Identify which cell holds the provided text, then report its [X, Y] central coordinate. 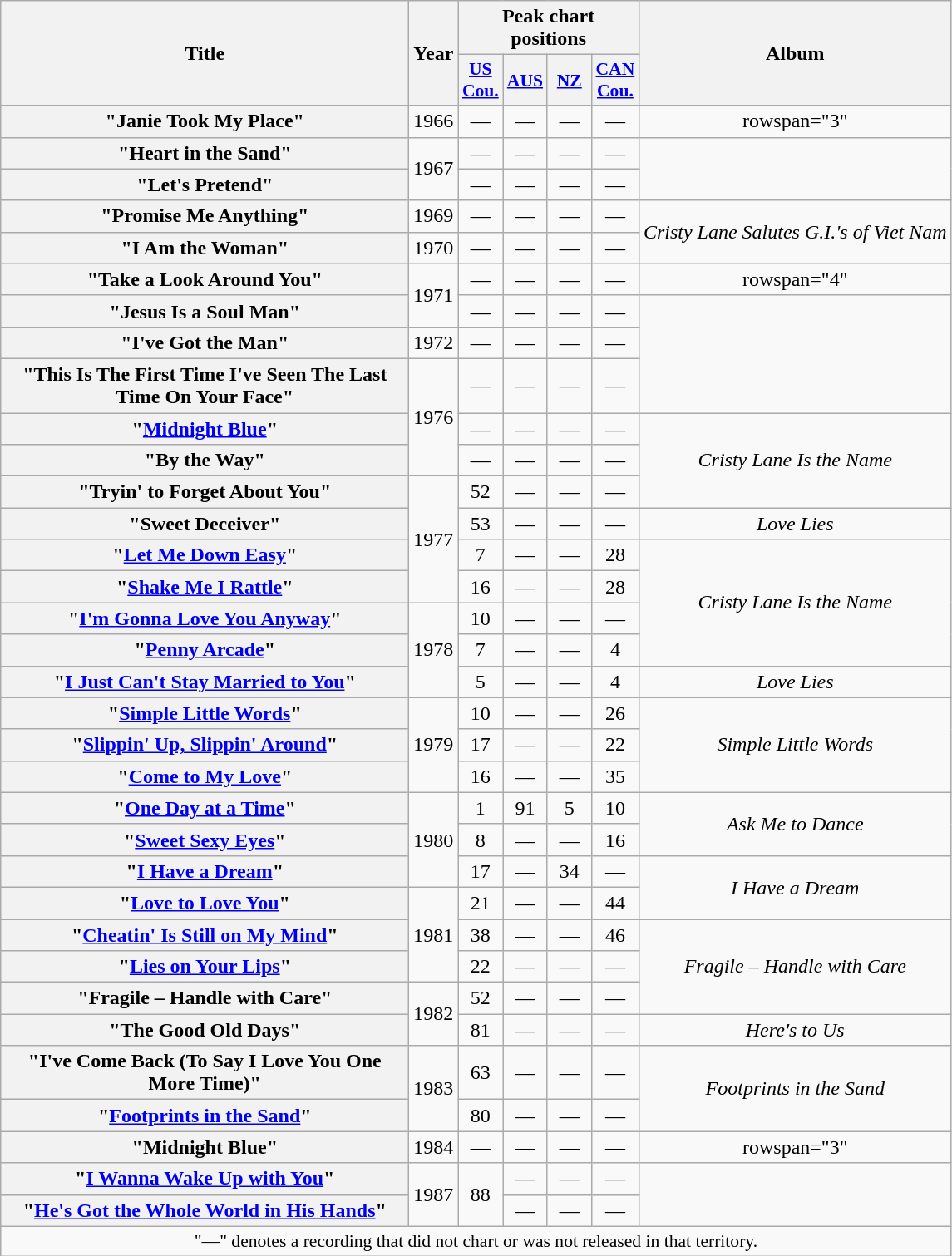
38 [481, 935]
Title [205, 53]
"I Have a Dream" [205, 871]
AUS [525, 80]
"Slippin' Up, Slippin' Around" [205, 745]
1984 [434, 1147]
46 [615, 935]
"I Just Can't Stay Married to You" [205, 682]
"Shake Me I Rattle" [205, 587]
"I'm Gonna Love You Anyway" [205, 618]
1977 [434, 539]
"One Day at a Time" [205, 808]
"Janie Took My Place" [205, 121]
1969 [434, 216]
1970 [434, 248]
8 [481, 840]
91 [525, 808]
CANCou. [615, 80]
"By the Way" [205, 461]
I Have a Dream [795, 887]
Simple Little Words [795, 745]
80 [481, 1116]
Footprints in the Sand [795, 1089]
Here's to Us [795, 1030]
"I've Got the Man" [205, 342]
Fragile – Handle with Care [795, 967]
1980 [434, 840]
"Let's Pretend" [205, 185]
26 [615, 713]
1966 [434, 121]
1967 [434, 169]
Cristy Lane Salutes G.I.'s of Viet Nam [795, 232]
Ask Me to Dance [795, 824]
34 [569, 871]
"Let Me Down Easy" [205, 555]
88 [481, 1194]
rowspan="4" [795, 279]
"Simple Little Words" [205, 713]
"Cheatin' Is Still on My Mind" [205, 935]
"Footprints in the Sand" [205, 1116]
1987 [434, 1194]
"I've Come Back (To Say I Love You OneMore Time)" [205, 1072]
"Promise Me Anything" [205, 216]
1 [481, 808]
"Love to Love You" [205, 903]
"Fragile – Handle with Care" [205, 998]
"Take a Look Around You" [205, 279]
1976 [434, 417]
1979 [434, 745]
"Penny Arcade" [205, 650]
81 [481, 1030]
63 [481, 1072]
NZ [569, 80]
"I Am the Woman" [205, 248]
1981 [434, 934]
"I Wanna Wake Up with You" [205, 1179]
"Sweet Deceiver" [205, 524]
"Jesus Is a Soul Man" [205, 311]
21 [481, 903]
53 [481, 524]
"—" denotes a recording that did not chart or was not released in that territory. [476, 1241]
Peak chart positions [549, 28]
"Lies on Your Lips" [205, 967]
1982 [434, 1014]
"Tryin' to Forget About You" [205, 492]
1972 [434, 342]
USCou. [481, 80]
1978 [434, 650]
35 [615, 776]
"The Good Old Days" [205, 1030]
1971 [434, 295]
44 [615, 903]
"Sweet Sexy Eyes" [205, 840]
Album [795, 53]
"This Is The First Time I've Seen The LastTime On Your Face" [205, 386]
"Heart in the Sand" [205, 153]
Year [434, 53]
"He's Got the Whole World in His Hands" [205, 1210]
1983 [434, 1089]
"Come to My Love" [205, 776]
